Find where the given text appears and provide that cell's center as [X, Y] coordinate. 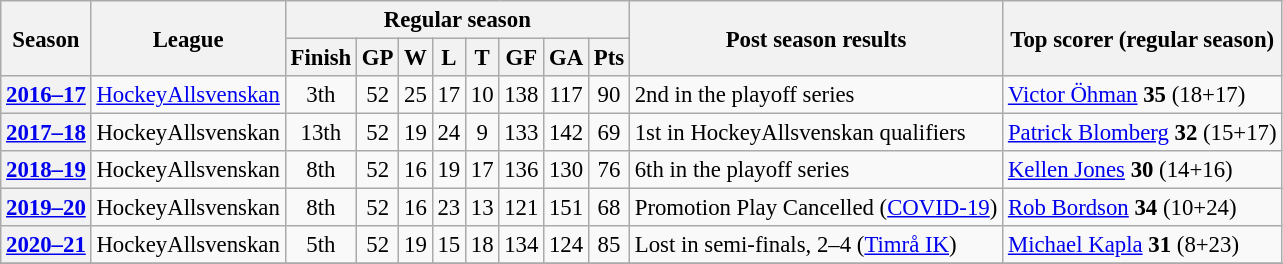
24 [448, 133]
134 [522, 245]
Finish [320, 58]
L [448, 58]
Lost in semi-finals, 2–4 (Timrå IK) [816, 245]
117 [566, 95]
6th in the playoff series [816, 170]
Victor Öhman 35 (18+17) [1142, 95]
10 [482, 95]
138 [522, 95]
Kellen Jones 30 (14+16) [1142, 170]
GF [522, 58]
130 [566, 170]
13 [482, 208]
90 [608, 95]
W [416, 58]
Season [46, 38]
2019–20 [46, 208]
3th [320, 95]
68 [608, 208]
Rob Bordson 34 (10+24) [1142, 208]
23 [448, 208]
121 [522, 208]
136 [522, 170]
25 [416, 95]
2nd in the playoff series [816, 95]
GA [566, 58]
124 [566, 245]
Patrick Blomberg 32 (15+17) [1142, 133]
13th [320, 133]
5th [320, 245]
2020–21 [46, 245]
Post season results [816, 38]
T [482, 58]
Regular season [457, 20]
League [188, 38]
2016–17 [46, 95]
9 [482, 133]
151 [566, 208]
2018–19 [46, 170]
2017–18 [46, 133]
18 [482, 245]
GP [378, 58]
Top scorer (regular season) [1142, 38]
Pts [608, 58]
Michael Kapla 31 (8+23) [1142, 245]
15 [448, 245]
1st in HockeyAllsvenskan qualifiers [816, 133]
133 [522, 133]
Promotion Play Cancelled (COVID-19) [816, 208]
76 [608, 170]
85 [608, 245]
142 [566, 133]
69 [608, 133]
